Output the (x, y) coordinate of the center of the cell containing the given text.  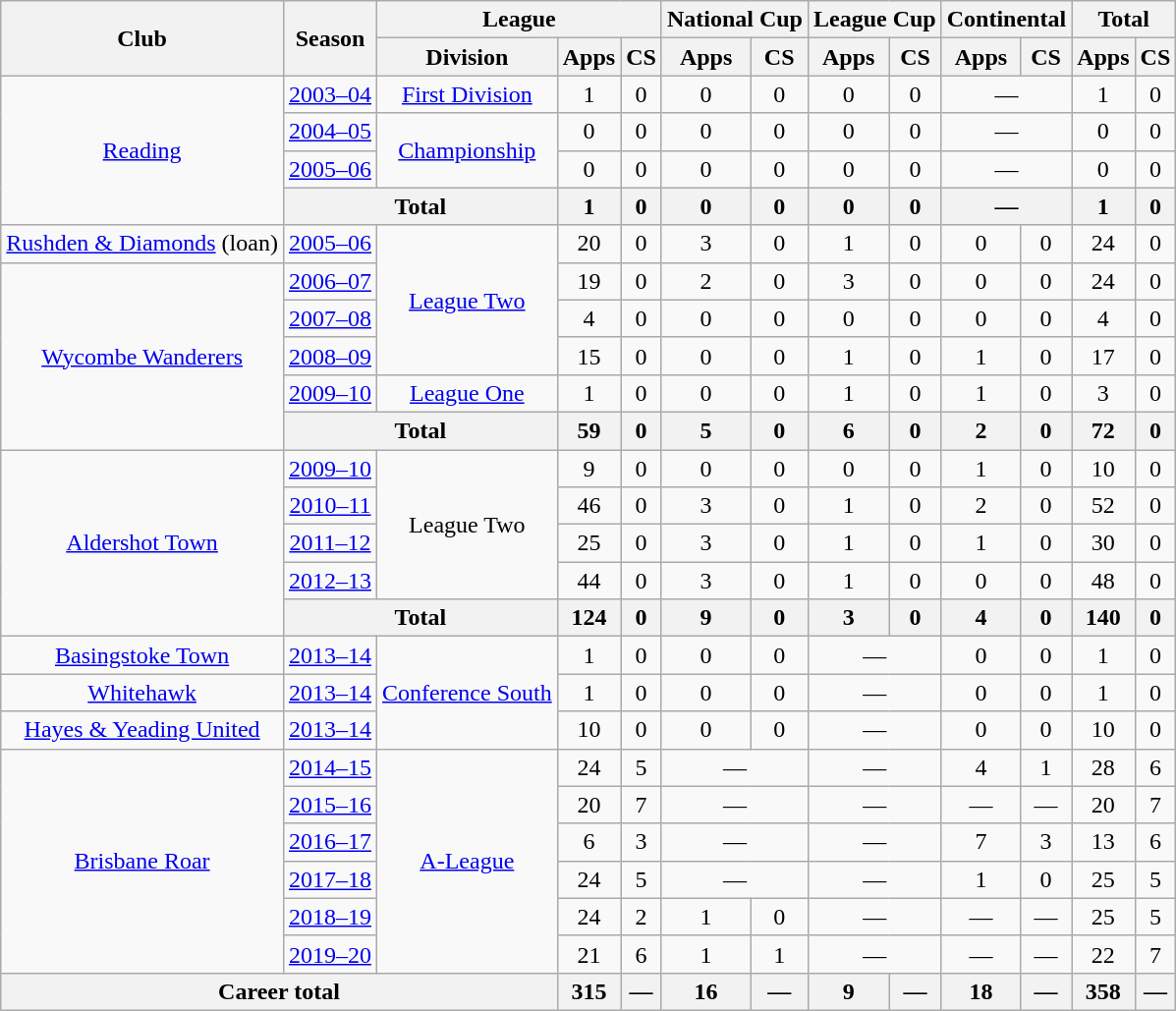
Brisbane Roar (142, 861)
59 (588, 430)
21 (588, 954)
Conference South (468, 693)
2006–07 (330, 281)
Club (142, 38)
72 (1103, 430)
22 (1103, 954)
2008–09 (330, 356)
16 (705, 991)
30 (1103, 543)
2010–11 (330, 506)
2004–05 (330, 132)
19 (588, 281)
2003–04 (330, 94)
Basingstoke Town (142, 655)
A-League (468, 861)
15 (588, 356)
124 (588, 618)
2014–15 (330, 767)
2007–08 (330, 318)
358 (1103, 991)
Hayes & Yeading United (142, 730)
Season (330, 38)
2012–13 (330, 581)
315 (588, 991)
Wycombe Wanderers (142, 356)
League One (468, 393)
League Cup (874, 20)
2017–18 (330, 879)
Continental (1006, 20)
2016–17 (330, 842)
28 (1103, 767)
52 (1103, 506)
First Division (468, 94)
17 (1103, 356)
46 (588, 506)
2018–19 (330, 917)
44 (588, 581)
Rushden & Diamonds (loan) (142, 244)
Reading (142, 150)
2015–16 (330, 805)
Division (468, 57)
13 (1103, 842)
National Cup (735, 20)
2019–20 (330, 954)
Career total (279, 991)
48 (1103, 581)
18 (980, 991)
League (520, 20)
140 (1103, 618)
2011–12 (330, 543)
Championship (468, 150)
Whitehawk (142, 693)
Aldershot Town (142, 543)
